Capture the cell that displays the provided text and extract its (X, Y) central coordinate. 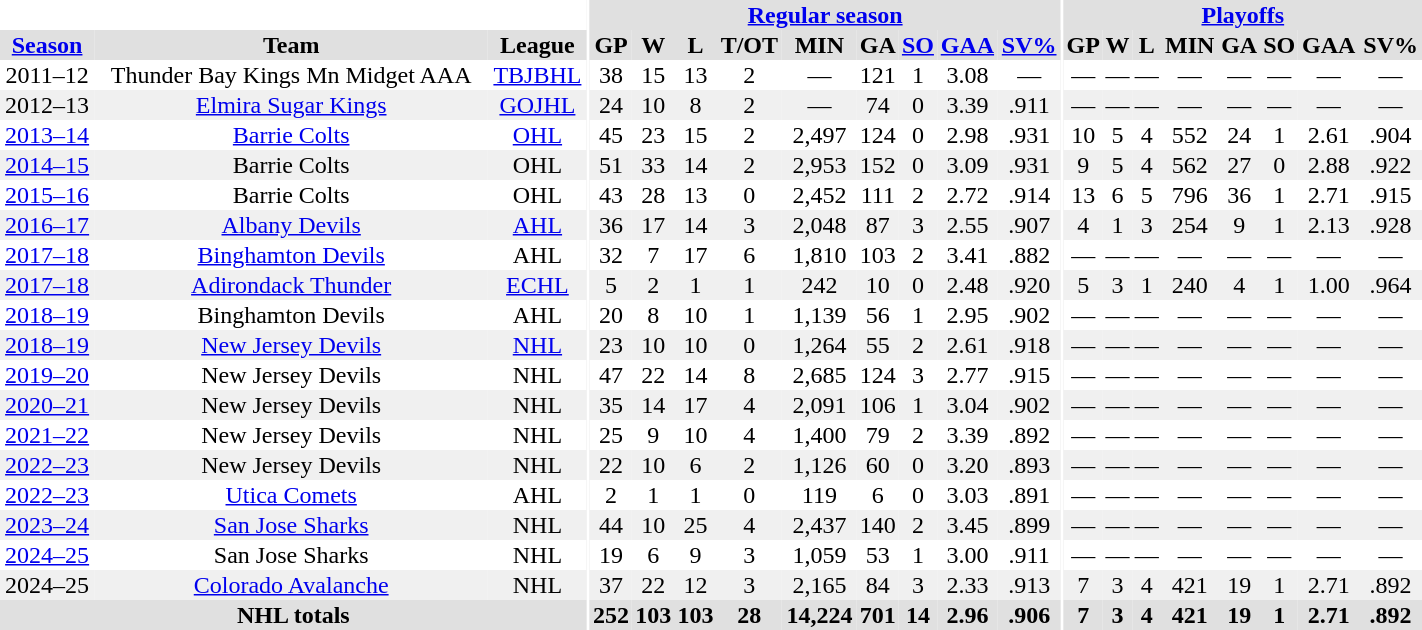
.904 (1390, 135)
.893 (1029, 465)
252 (611, 615)
Team (291, 45)
Albany Devils (291, 225)
74 (878, 105)
2,953 (820, 165)
121 (878, 75)
2020–21 (47, 405)
43 (611, 195)
84 (878, 585)
Thunder Bay Kings Mn Midget AAA (291, 75)
53 (878, 555)
2015–16 (47, 195)
56 (878, 315)
55 (878, 345)
2.55 (968, 225)
T/OT (750, 45)
12 (695, 585)
1,810 (820, 255)
2,685 (820, 375)
2.77 (968, 375)
2.95 (968, 315)
.913 (1029, 585)
2,437 (820, 525)
87 (878, 225)
Playoffs (1243, 15)
.918 (1029, 345)
Utica Comets (291, 495)
.882 (1029, 255)
2016–17 (47, 225)
562 (1190, 165)
.914 (1029, 195)
106 (878, 405)
Season (47, 45)
60 (878, 465)
.922 (1390, 165)
1,264 (820, 345)
35 (611, 405)
14,224 (820, 615)
33 (653, 165)
2,165 (820, 585)
2013–14 (47, 135)
2.96 (968, 615)
140 (878, 525)
152 (878, 165)
.964 (1390, 285)
3.04 (968, 405)
51 (611, 165)
1,059 (820, 555)
796 (1190, 195)
2012–13 (47, 105)
3.03 (968, 495)
1,126 (820, 465)
254 (1190, 225)
240 (1190, 285)
2011–12 (47, 75)
119 (820, 495)
ECHL (538, 285)
.907 (1029, 225)
2.48 (968, 285)
20 (611, 315)
552 (1190, 135)
1,400 (820, 435)
2.33 (968, 585)
2,497 (820, 135)
Adirondack Thunder (291, 285)
45 (611, 135)
32 (611, 255)
3.45 (968, 525)
3.20 (968, 465)
44 (611, 525)
2019–20 (47, 375)
2.98 (968, 135)
2.88 (1328, 165)
3.08 (968, 75)
Colorado Avalanche (291, 585)
Regular season (825, 15)
.920 (1029, 285)
.928 (1390, 225)
1,139 (820, 315)
Elmira Sugar Kings (291, 105)
.899 (1029, 525)
3.09 (968, 165)
1.00 (1328, 285)
2021–22 (47, 435)
2.72 (968, 195)
2,091 (820, 405)
27 (1239, 165)
37 (611, 585)
701 (878, 615)
2023–24 (47, 525)
2.13 (1328, 225)
League (538, 45)
79 (878, 435)
GOJHL (538, 105)
.906 (1029, 615)
3.41 (968, 255)
111 (878, 195)
2014–15 (47, 165)
TBJBHL (538, 75)
NHL totals (294, 615)
242 (820, 285)
47 (611, 375)
.891 (1029, 495)
38 (611, 75)
2,452 (820, 195)
3.00 (968, 555)
2,048 (820, 225)
